Return [x, y] of the center of cell containing provided text 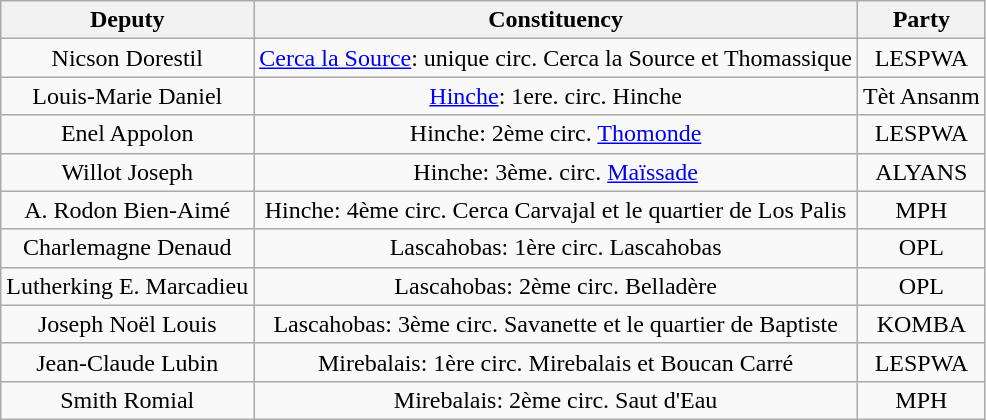
A. Rodon Bien-Aimé [128, 210]
Lascahobas: 3ème circ. Savanette et le quartier de Baptiste [556, 324]
Enel Appolon [128, 134]
Joseph Noël Louis [128, 324]
KOMBA [921, 324]
Tèt Ansanm [921, 96]
Cerca la Source: unique circ. Cerca la Source et Thomassique [556, 58]
Lutherking E. Marcadieu [128, 286]
Lascahobas: 2ème circ. Belladère [556, 286]
Party [921, 20]
Lascahobas: 1ère circ. Lascahobas [556, 248]
Constituency [556, 20]
Jean-Claude Lubin [128, 362]
Mirebalais: 1ère circ. Mirebalais et Boucan Carré [556, 362]
Deputy [128, 20]
Hinche: 3ème. circ. Maïssade [556, 172]
Hinche: 1ere. circ. Hinche [556, 96]
Smith Romial [128, 400]
Louis-Marie Daniel [128, 96]
Willot Joseph [128, 172]
Hinche: 2ème circ. Thomonde [556, 134]
Nicson Dorestil [128, 58]
Hinche: 4ème circ. Cerca Carvajal et le quartier de Los Palis [556, 210]
ALYANS [921, 172]
Charlemagne Denaud [128, 248]
Mirebalais: 2ème circ. Saut d'Eau [556, 400]
